Return [x, y] of the center of cell containing provided text 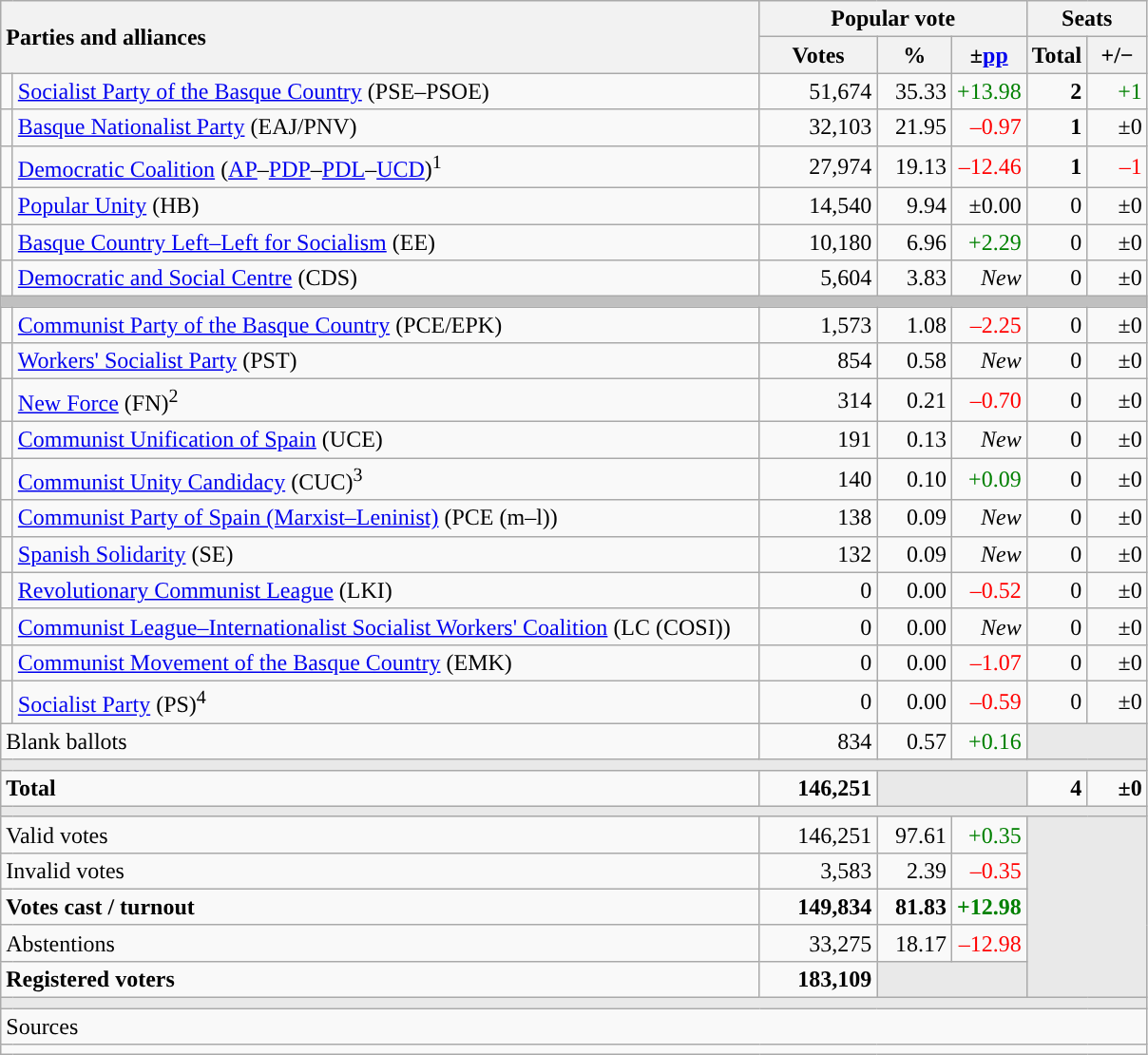
+13.98 [988, 91]
9.94 [914, 206]
854 [818, 361]
Invalid votes [380, 871]
–12.98 [988, 943]
18.17 [914, 943]
±0.00 [988, 206]
Popular vote [893, 19]
±pp [988, 55]
+0.09 [988, 479]
New Force (FN)2 [386, 401]
97.61 [914, 834]
Votes cast / turnout [380, 907]
+1 [1118, 91]
+12.98 [988, 907]
51,674 [818, 91]
–0.52 [988, 590]
–0.97 [988, 127]
–12.46 [988, 167]
32,103 [818, 127]
19.13 [914, 167]
Socialist Party of the Basque Country (PSE–PSOE) [386, 91]
Basque Country Left–Left for Socialism (EE) [386, 242]
–1 [1118, 167]
4 [1057, 788]
Communist Movement of the Basque Country (EMK) [386, 662]
138 [818, 518]
+0.16 [988, 741]
Valid votes [380, 834]
191 [818, 439]
81.83 [914, 907]
% [914, 55]
Communist Party of the Basque Country (PCE/EPK) [386, 325]
10,180 [818, 242]
Spanish Solidarity (SE) [386, 554]
Basque Nationalist Party (EAJ/PNV) [386, 127]
Popular Unity (HB) [386, 206]
3,583 [818, 871]
Democratic Coalition (AP–PDP–PDL–UCD)1 [386, 167]
2 [1057, 91]
–0.35 [988, 871]
5,604 [818, 278]
+/− [1118, 55]
Communist Party of Spain (Marxist–Leninist) (PCE (m–l)) [386, 518]
183,109 [818, 979]
Socialist Party (PS)4 [386, 701]
0.58 [914, 361]
–2.25 [988, 325]
314 [818, 401]
Abstentions [380, 943]
6.96 [914, 242]
+0.35 [988, 834]
Workers' Socialist Party (PST) [386, 361]
14,540 [818, 206]
Communist League–Internationalist Socialist Workers' Coalition (LC (COSI)) [386, 626]
1,573 [818, 325]
–0.70 [988, 401]
0.10 [914, 479]
140 [818, 479]
Blank ballots [380, 741]
0.13 [914, 439]
132 [818, 554]
33,275 [818, 943]
Parties and alliances [380, 37]
35.33 [914, 91]
–1.07 [988, 662]
Revolutionary Communist League (LKI) [386, 590]
1.08 [914, 325]
Registered voters [380, 979]
Democratic and Social Centre (CDS) [386, 278]
Votes [818, 55]
Sources [574, 1026]
Seats [1087, 19]
–0.59 [988, 701]
0.57 [914, 741]
2.39 [914, 871]
Communist Unity Candidacy (CUC)3 [386, 479]
149,834 [818, 907]
834 [818, 741]
+2.29 [988, 242]
21.95 [914, 127]
Communist Unification of Spain (UCE) [386, 439]
27,974 [818, 167]
0.21 [914, 401]
3.83 [914, 278]
